Provide the [X, Y] coordinate of the cell's center where the given text is located.  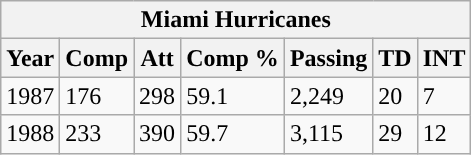
390 [158, 134]
Att [158, 58]
1987 [30, 96]
176 [97, 96]
1988 [30, 134]
233 [97, 134]
12 [444, 134]
29 [395, 134]
3,115 [328, 134]
59.1 [233, 96]
Miami Hurricanes [236, 20]
7 [444, 96]
TD [395, 58]
Comp [97, 58]
Year [30, 58]
20 [395, 96]
Passing [328, 58]
2,249 [328, 96]
Comp % [233, 58]
298 [158, 96]
59.7 [233, 134]
INT [444, 58]
